From the cell containing the given text, extract its center point as (X, Y) coordinate. 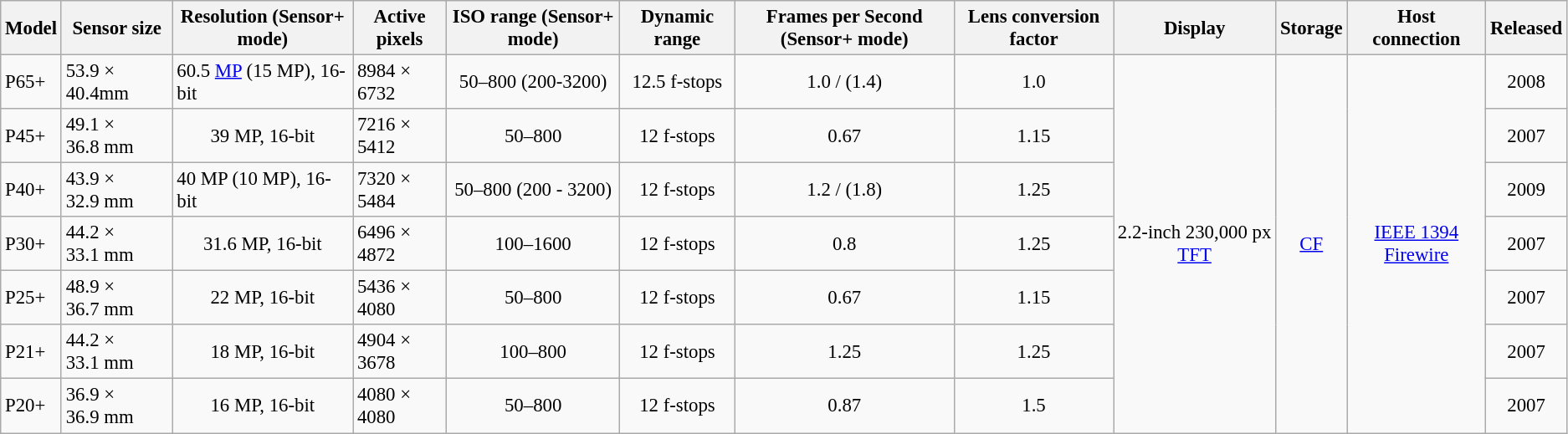
53.9 × 40.4mm (117, 82)
7320 × 5484 (400, 191)
6496 × 4872 (400, 244)
1.0 (1033, 82)
50–800 (200 - 3200) (532, 191)
Active pixels (400, 28)
39 MP, 16-bit (263, 135)
Sensor size (117, 28)
Host connection (1417, 28)
2008 (1526, 82)
Released (1526, 28)
0.8 (845, 244)
1.5 (1033, 406)
0.87 (845, 406)
P20+ (32, 406)
P25+ (32, 298)
40 MP (10 MP), 16-bit (263, 191)
1.0 / (1.4) (845, 82)
4904 × 3678 (400, 351)
Resolution (Sensor+ mode) (263, 28)
ISO range (Sensor+ mode) (532, 28)
48.9 × 36.7 mm (117, 298)
36.9 × 36.9 mm (117, 406)
100–1600 (532, 244)
31.6 MP, 16-bit (263, 244)
5436 × 4080 (400, 298)
Frames per Second (Sensor+ mode) (845, 28)
Dynamic range (678, 28)
16 MP, 16-bit (263, 406)
100–800 (532, 351)
4080 × 4080 (400, 406)
Storage (1312, 28)
60.5 MP (15 MP), 16-bit (263, 82)
2009 (1526, 191)
50–800 (200-3200) (532, 82)
CF (1312, 244)
49.1 × 36.8 mm (117, 135)
Lens conversion factor (1033, 28)
P30+ (32, 244)
Model (32, 28)
P45+ (32, 135)
22 MP, 16-bit (263, 298)
7216 × 5412 (400, 135)
8984 × 6732 (400, 82)
P21+ (32, 351)
1.2 / (1.8) (845, 191)
Display (1195, 28)
P65+ (32, 82)
18 MP, 16-bit (263, 351)
43.9 × 32.9 mm (117, 191)
12.5 f-stops (678, 82)
IEEE 1394 Firewire (1417, 244)
P40+ (32, 191)
2.2-inch 230,000 px TFT (1195, 244)
